Pinpoint the cell where the given text exists, returning its (x, y) midpoint coordinate. 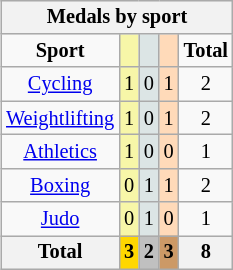
8 (206, 253)
Sport (60, 51)
Cycling (60, 84)
Boxing (60, 185)
Medals by sport (117, 17)
Judo (60, 219)
Weightlifting (60, 118)
Athletics (60, 152)
